For the text-containing cell, return its midpoint in (X, Y) coordinate format. 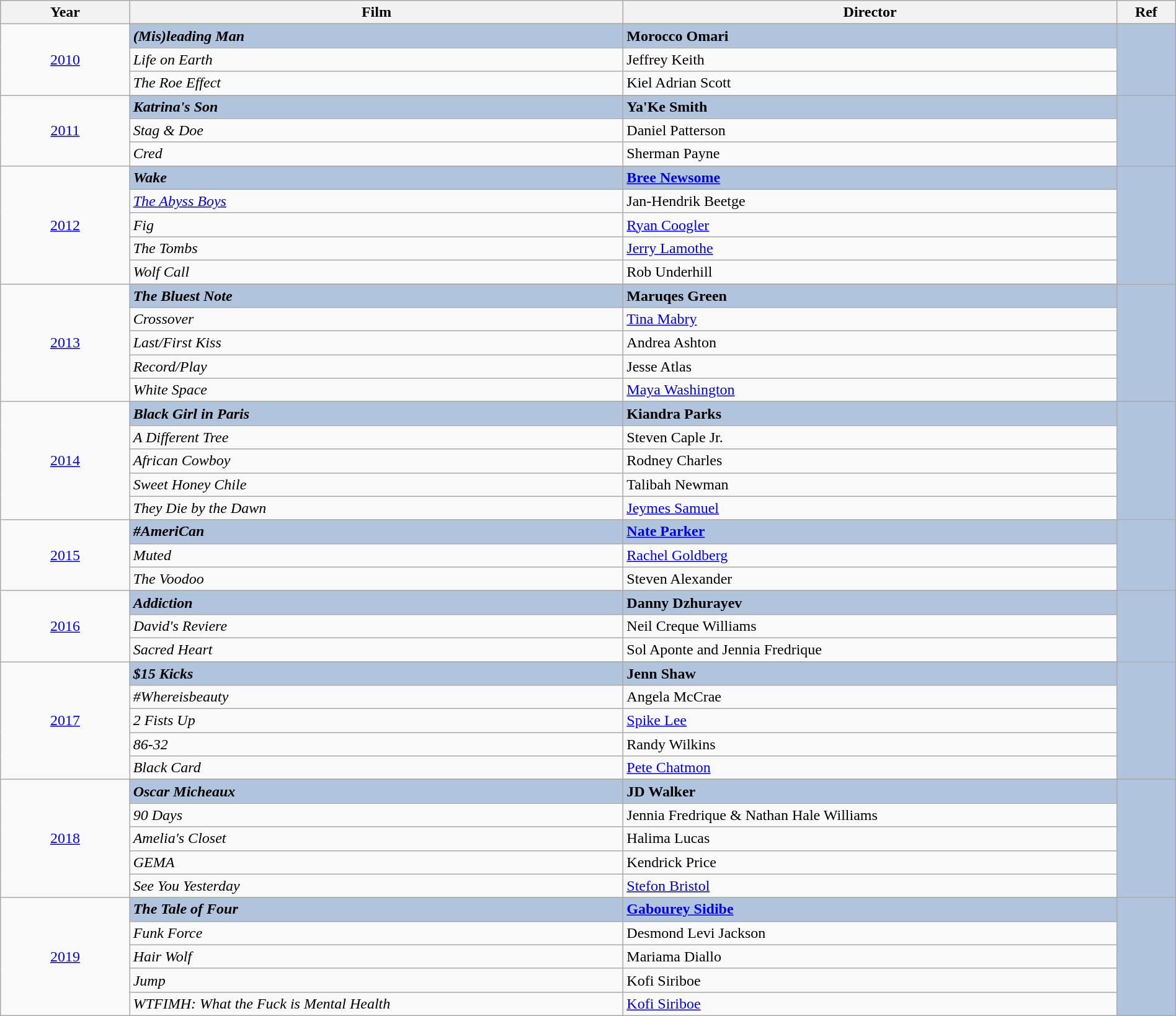
Daniel Patterson (870, 130)
The Tombs (376, 248)
JD Walker (870, 791)
Pete Chatmon (870, 768)
Rodney Charles (870, 461)
Jesse Atlas (870, 367)
A Different Tree (376, 437)
See You Yesterday (376, 886)
Spike Lee (870, 721)
2014 (65, 461)
David's Reviere (376, 626)
Director (870, 12)
Mariama Diallo (870, 956)
#AmeriCan (376, 532)
Ya'Ke Smith (870, 107)
Desmond Levi Jackson (870, 933)
Black Card (376, 768)
Rob Underhill (870, 272)
Rachel Goldberg (870, 555)
2 Fists Up (376, 721)
They Die by the Dawn (376, 508)
Wolf Call (376, 272)
Jan-Hendrik Beetge (870, 201)
Jeymes Samuel (870, 508)
Maruqes Green (870, 296)
Crossover (376, 319)
Sol Aponte and Jennia Fredrique (870, 649)
2019 (65, 956)
The Tale of Four (376, 909)
Jeffrey Keith (870, 60)
Last/First Kiss (376, 343)
Stefon Bristol (870, 886)
The Abyss Boys (376, 201)
2010 (65, 60)
2017 (65, 720)
Oscar Micheaux (376, 791)
Tina Mabry (870, 319)
2011 (65, 130)
Halima Lucas (870, 839)
Maya Washington (870, 390)
86-32 (376, 744)
Kiel Adrian Scott (870, 83)
Bree Newsome (870, 177)
Cred (376, 154)
Kendrick Price (870, 862)
Wake (376, 177)
Nate Parker (870, 532)
90 Days (376, 815)
Talibah Newman (870, 484)
The Bluest Note (376, 296)
Jennia Fredrique & Nathan Hale Williams (870, 815)
Katrina's Son (376, 107)
#Whereisbeauty (376, 697)
Sweet Honey Chile (376, 484)
2013 (65, 343)
Andrea Ashton (870, 343)
Jerry Lamothe (870, 248)
Kiandra Parks (870, 414)
Ref (1146, 12)
The Voodoo (376, 579)
Record/Play (376, 367)
White Space (376, 390)
2016 (65, 626)
2018 (65, 839)
Jenn Shaw (870, 673)
Ryan Coogler (870, 225)
Amelia's Closet (376, 839)
WTFIMH: What the Fuck is Mental Health (376, 1004)
Hair Wolf (376, 956)
Year (65, 12)
2012 (65, 225)
Life on Earth (376, 60)
Danny Dzhurayev (870, 602)
Neil Creque Williams (870, 626)
Black Girl in Paris (376, 414)
Funk Force (376, 933)
Steven Alexander (870, 579)
Jump (376, 980)
Fig (376, 225)
Gabourey Sidibe (870, 909)
Sherman Payne (870, 154)
Angela McCrae (870, 697)
$15 Kicks (376, 673)
Addiction (376, 602)
Steven Caple Jr. (870, 437)
The Roe Effect (376, 83)
Stag & Doe (376, 130)
Film (376, 12)
Muted (376, 555)
African Cowboy (376, 461)
Sacred Heart (376, 649)
2015 (65, 555)
GEMA (376, 862)
Morocco Omari (870, 36)
(Mis)leading Man (376, 36)
Randy Wilkins (870, 744)
